Return the [x, y] coordinate for the center point of the cell that contains the specified text.  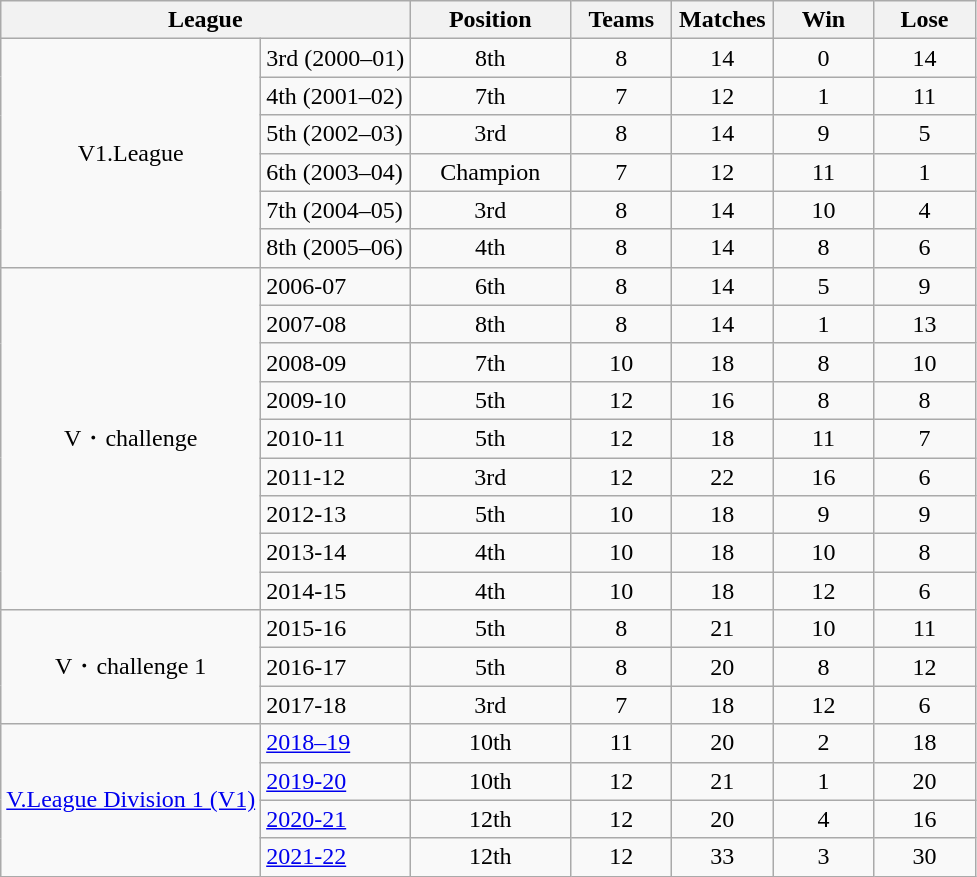
33 [722, 857]
2016-17 [336, 667]
2010-11 [336, 438]
Teams [622, 20]
V.League Division 1 (V1) [131, 800]
Champion [490, 172]
2011-12 [336, 477]
13 [924, 324]
2008-09 [336, 362]
2014-15 [336, 591]
2007-08 [336, 324]
2013-14 [336, 553]
0 [824, 58]
2018–19 [336, 743]
Lose [924, 20]
V・challenge 1 [131, 667]
2015-16 [336, 629]
8th (2005–06) [336, 248]
V1.League [131, 153]
Position [490, 20]
V・challenge [131, 438]
2017-18 [336, 705]
5th (2002–03) [336, 134]
3 [824, 857]
2006-07 [336, 286]
2020-21 [336, 819]
League [206, 20]
7th (2004–05) [336, 210]
2021-22 [336, 857]
Matches [722, 20]
6th [490, 286]
6th (2003–04) [336, 172]
22 [722, 477]
30 [924, 857]
2019-20 [336, 781]
2009-10 [336, 400]
2 [824, 743]
4th (2001–02) [336, 96]
Win [824, 20]
3rd (2000–01) [336, 58]
2012-13 [336, 515]
